Return the (X, Y) coordinate for the center point of the cell that contains the specified text.  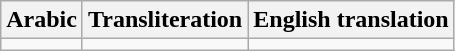
Transliteration (164, 20)
Arabic (42, 20)
English translation (351, 20)
